Scan for the cell matching the given text and deliver its [X, Y] coordinate at center. 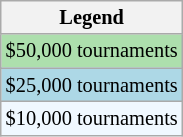
Legend [92, 17]
$50,000 tournaments [92, 51]
$10,000 tournaments [92, 118]
$25,000 tournaments [92, 85]
